Capture the cell that displays the provided text and extract its [X, Y] central coordinate. 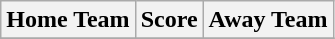
Away Team [268, 20]
Score [169, 20]
Home Team [68, 20]
